Determine the [x, y] coordinate at the center of the cell enclosing the given text.  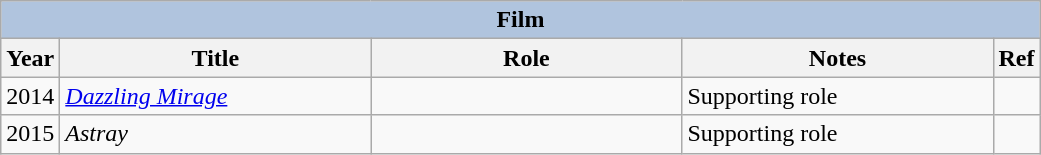
Dazzling Mirage [216, 96]
Notes [838, 58]
Role [526, 58]
Film [520, 20]
2015 [30, 134]
Year [30, 58]
Astray [216, 134]
2014 [30, 96]
Title [216, 58]
Ref [1016, 58]
